Determine the [X, Y] coordinate at the center of the cell enclosing the given text.  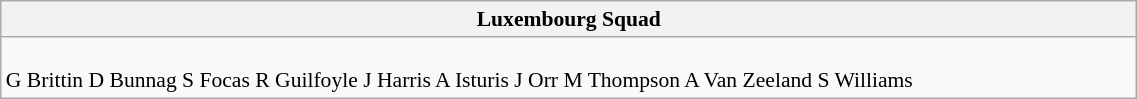
G Brittin D Bunnag S Focas R Guilfoyle J Harris A Isturis J Orr M Thompson A Van Zeeland S Williams [569, 68]
Luxembourg Squad [569, 19]
